Capture the cell that displays the provided text and extract its [X, Y] central coordinate. 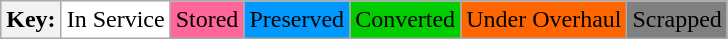
Preserved [297, 20]
Converted [406, 20]
Key: [31, 20]
Under Overhaul [544, 20]
Scrapped [677, 20]
Stored [207, 20]
In Service [116, 20]
